Determine the (X, Y) coordinate at the center of the cell enclosing the given text.  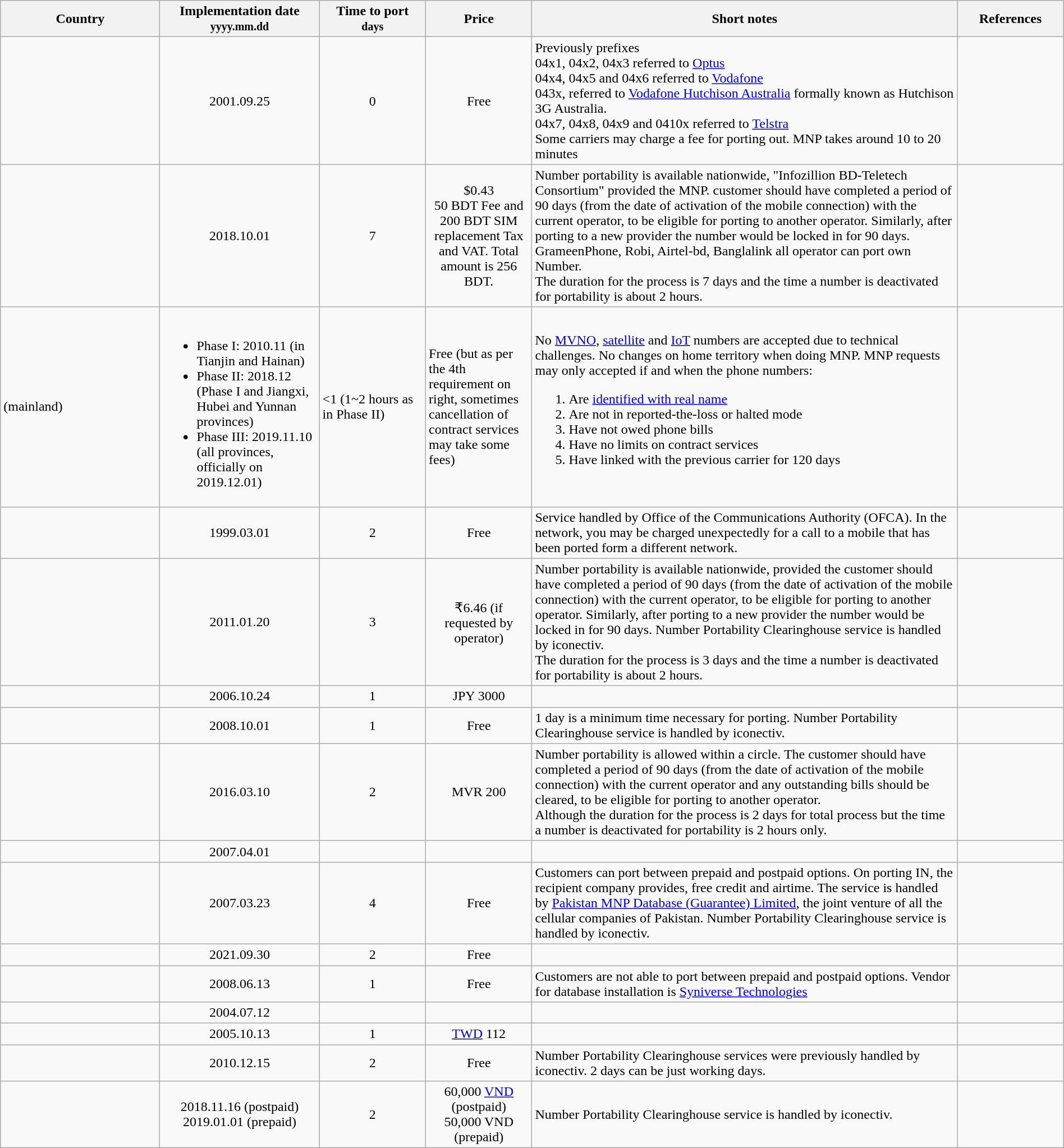
References (1010, 19)
2008.06.13 (240, 983)
3 (373, 622)
2011.01.20 (240, 622)
1 day is a minimum time necessary for porting. Number Portability Clearinghouse service is handled by iconectiv. (745, 725)
₹6.46 (if requested by operator) (479, 622)
Price (479, 19)
2018.10.01 (240, 236)
Implementation dateyyyy.mm.dd (240, 19)
TWD 112 (479, 1034)
JPY 3000 (479, 696)
$0.4350 BDT Fee and 200 BDT SIM replacement Tax and VAT. Total amount is 256 BDT. (479, 236)
2007.03.23 (240, 903)
Number Portability Clearinghouse service is handled by iconectiv. (745, 1114)
2004.07.12 (240, 1013)
2010.12.15 (240, 1063)
7 (373, 236)
(mainland) (80, 407)
Short notes (745, 19)
0 (373, 101)
Country (80, 19)
<1 (1~2 hours as in Phase II) (373, 407)
Free (but as per the 4th requirement on right, sometimes cancellation of contract services may take some fees) (479, 407)
2016.03.10 (240, 792)
1999.03.01 (240, 532)
60,000 VND (postpaid)50,000 VND (prepaid) (479, 1114)
MVR 200 (479, 792)
Time to portdays (373, 19)
2018.11.16 (postpaid)2019.01.01 (prepaid) (240, 1114)
Customers are not able to port between prepaid and postpaid options. Vendor for database installation is Syniverse Technologies (745, 983)
2008.10.01 (240, 725)
2001.09.25 (240, 101)
2007.04.01 (240, 851)
2021.09.30 (240, 954)
Number Portability Clearinghouse services were previously handled by iconectiv. 2 days can be just working days. (745, 1063)
2006.10.24 (240, 696)
4 (373, 903)
2005.10.13 (240, 1034)
